Return the (X, Y) coordinate for the center point of the cell that contains the specified text.  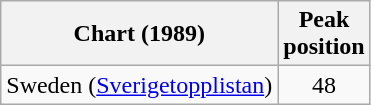
48 (324, 85)
Chart (1989) (140, 34)
Sweden (Sverigetopplistan) (140, 85)
Peakposition (324, 34)
